Provide the [X, Y] coordinate of the cell's center where the given text is located.  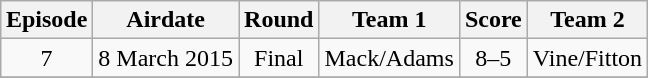
7 [46, 58]
Mack/Adams [389, 58]
Episode [46, 20]
8 March 2015 [166, 58]
Score [493, 20]
Team 2 [587, 20]
8–5 [493, 58]
Team 1 [389, 20]
Final [279, 58]
Vine/Fitton [587, 58]
Round [279, 20]
Airdate [166, 20]
